Find where the given text appears and provide that cell's center as [X, Y] coordinate. 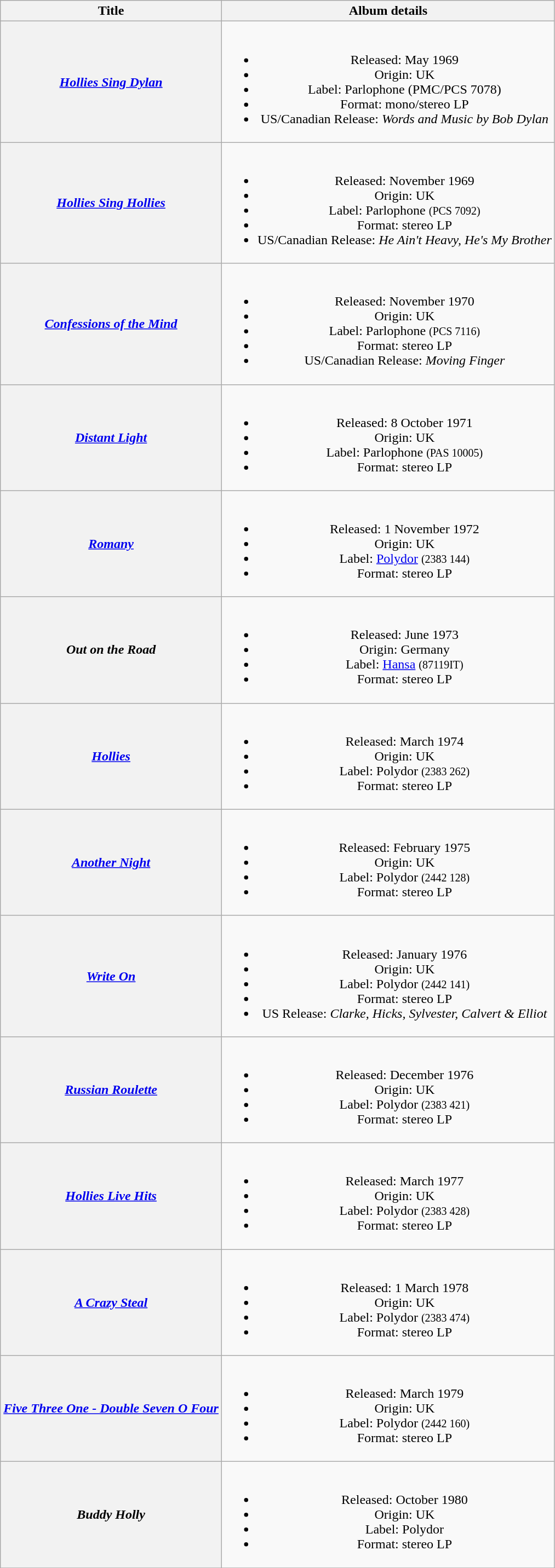
Another Night [111, 862]
Released: March 1974Origin: UKLabel: Polydor (2383 262)Format: stereo LP [388, 756]
Released: June 1973Origin: GermanyLabel: Hansa (87119IT)Format: stereo LP [388, 650]
Romany [111, 544]
Hollies Live Hits [111, 1196]
Distant Light [111, 437]
Hollies Sing Hollies [111, 203]
Released: February 1975Origin: UKLabel: Polydor (2442 128)Format: stereo LP [388, 862]
Album details [388, 11]
Released: March 1979Origin: UKLabel: Polydor (2442 160)Format: stereo LP [388, 1409]
Buddy Holly [111, 1515]
Released: 8 October 1971Origin: UKLabel: Parlophone (PAS 10005)Format: stereo LP [388, 437]
Released: March 1977Origin: UKLabel: Polydor (2383 428)Format: stereo LP [388, 1196]
Out on the Road [111, 650]
Released: 1 March 1978Origin: UKLabel: Polydor (2383 474)Format: stereo LP [388, 1302]
Released: May 1969Origin: UKLabel: Parlophone (PMC/PCS 7078)Format: mono/stereo LPUS/Canadian Release: Words and Music by Bob Dylan [388, 82]
Released: 1 November 1972Origin: UKLabel: Polydor (2383 144)Format: stereo LP [388, 544]
Released: December 1976Origin: UKLabel: Polydor (2383 421)Format: stereo LP [388, 1089]
Released: November 1969Origin: UKLabel: Parlophone (PCS 7092)Format: stereo LPUS/Canadian Release: He Ain't Heavy, He's My Brother [388, 203]
Write On [111, 976]
A Crazy Steal [111, 1302]
Title [111, 11]
Hollies [111, 756]
Released: January 1976Origin: UKLabel: Polydor (2442 141)Format: stereo LPUS Release: Clarke, Hicks, Sylvester, Calvert & Elliot [388, 976]
Five Three One - Double Seven O Four [111, 1409]
Confessions of the Mind [111, 324]
Released: November 1970Origin: UKLabel: Parlophone (PCS 7116)Format: stereo LPUS/Canadian Release: Moving Finger [388, 324]
Hollies Sing Dylan [111, 82]
Released: October 1980Origin: UKLabel: PolydorFormat: stereo LP [388, 1515]
Russian Roulette [111, 1089]
